Search for the cell housing the specified text and yield its (x, y) center coordinate. 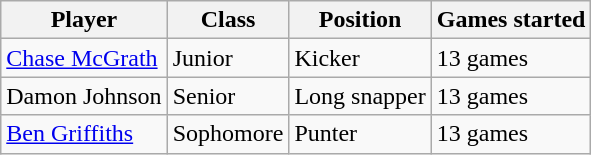
Ben Griffiths (84, 134)
Chase McGrath (84, 58)
Punter (360, 134)
Class (228, 20)
Kicker (360, 58)
Damon Johnson (84, 96)
Long snapper (360, 96)
Junior (228, 58)
Sophomore (228, 134)
Games started (511, 20)
Position (360, 20)
Player (84, 20)
Senior (228, 96)
